Find where the given text appears and provide that cell's center as [X, Y] coordinate. 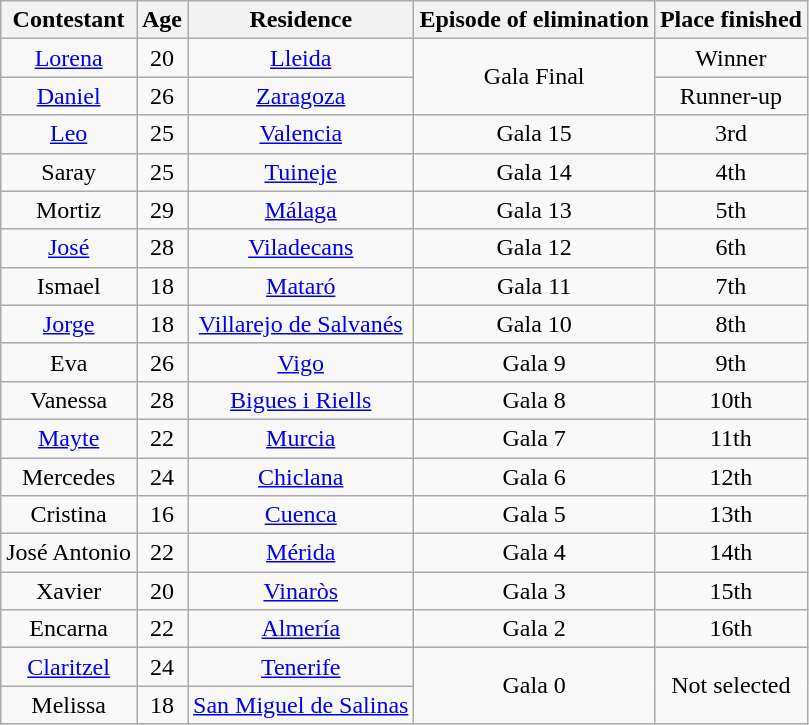
Cristina [69, 515]
Leo [69, 134]
Vinaròs [301, 591]
Age [162, 20]
12th [730, 477]
Gala 12 [534, 248]
Lleida [301, 58]
11th [730, 438]
Mercedes [69, 477]
Chiclana [301, 477]
Eva [69, 362]
Gala 5 [534, 515]
Almería [301, 629]
Episode of elimination [534, 20]
Lorena [69, 58]
Málaga [301, 210]
Gala 4 [534, 553]
29 [162, 210]
13th [730, 515]
4th [730, 172]
14th [730, 553]
10th [730, 400]
Gala 13 [534, 210]
Gala 10 [534, 324]
Xavier [69, 591]
Encarna [69, 629]
Ismael [69, 286]
Bigues i Riells [301, 400]
Melissa [69, 705]
5th [730, 210]
Place finished [730, 20]
Gala 8 [534, 400]
Gala 2 [534, 629]
Daniel [69, 96]
Gala 9 [534, 362]
7th [730, 286]
6th [730, 248]
Saray [69, 172]
Gala 11 [534, 286]
Viladecans [301, 248]
Runner-up [730, 96]
Gala 15 [534, 134]
Gala 6 [534, 477]
Cuenca [301, 515]
Mayte [69, 438]
Murcia [301, 438]
Not selected [730, 686]
3rd [730, 134]
Villarejo de Salvanés [301, 324]
Gala Final [534, 77]
Mérida [301, 553]
Gala 7 [534, 438]
Vigo [301, 362]
Contestant [69, 20]
Residence [301, 20]
8th [730, 324]
Winner [730, 58]
José Antonio [69, 553]
José [69, 248]
16th [730, 629]
Zaragoza [301, 96]
Tenerife [301, 667]
Valencia [301, 134]
Vanessa [69, 400]
San Miguel de Salinas [301, 705]
Gala 3 [534, 591]
Mortiz [69, 210]
Mataró [301, 286]
9th [730, 362]
Gala 0 [534, 686]
Claritzel [69, 667]
Tuineje [301, 172]
16 [162, 515]
Gala 14 [534, 172]
15th [730, 591]
Jorge [69, 324]
